Scan for the cell matching the given text and deliver its [x, y] coordinate at center. 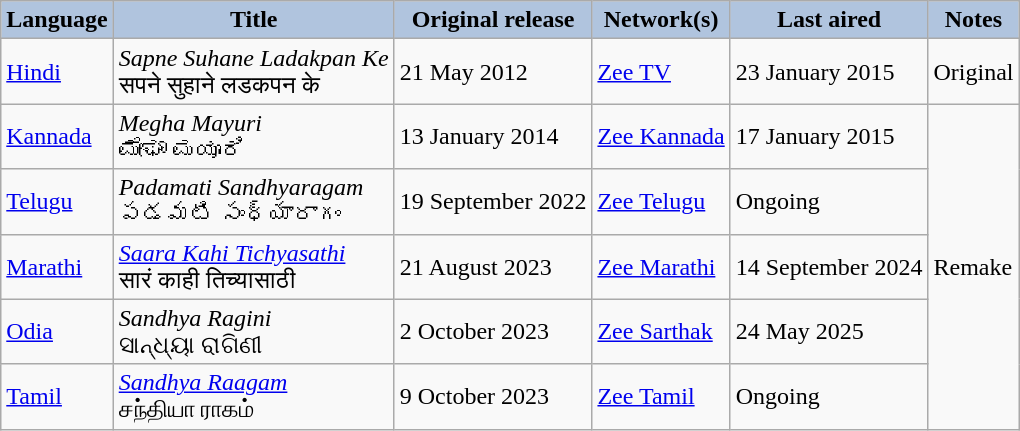
2 October 2023 [493, 332]
Zee Sarthak [661, 332]
Sandhya Raagam சந்தியா ராகம் [254, 396]
21 August 2023 [493, 266]
Saara Kahi Tichyasathi सारं काही तिच्यासाठी [254, 266]
Title [254, 20]
Marathi [57, 266]
Megha Mayuri ಮೇಘಾ ಮಯೂರಿ [254, 136]
Network(s) [661, 20]
Remake [974, 266]
Original [974, 72]
Zee Marathi [661, 266]
Odia [57, 332]
Zee Tamil [661, 396]
Last aired [829, 20]
Kannada [57, 136]
Sapne Suhane Ladakpan Ke सपने सुहाने लडकपन के [254, 72]
Zee Kannada [661, 136]
9 October 2023 [493, 396]
17 January 2015 [829, 136]
Hindi [57, 72]
Original release [493, 20]
24 May 2025 [829, 332]
Telugu [57, 202]
Sandhya Ragini ସାନ୍ଧ୍ୟା ରାଗିଣୀ [254, 332]
Language [57, 20]
Zee TV [661, 72]
Tamil [57, 396]
Notes [974, 20]
Zee Telugu [661, 202]
21 May 2012 [493, 72]
Padamati Sandhyaragam పడమటి సంధ్యారాగం [254, 202]
19 September 2022 [493, 202]
13 January 2014 [493, 136]
14 September 2024 [829, 266]
23 January 2015 [829, 72]
